Output the [x, y] coordinate of the center of the cell containing the given text.  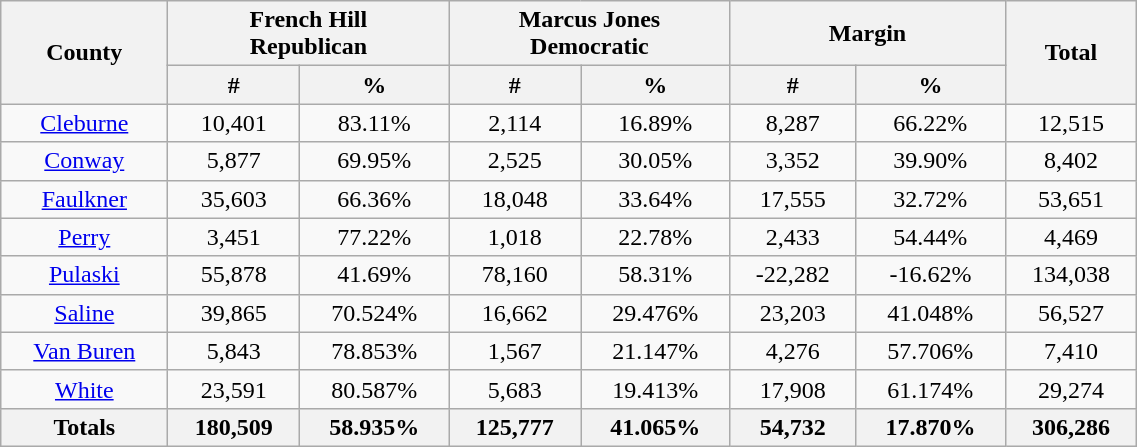
41.69% [374, 275]
French HillRepublican [308, 34]
57.706% [930, 351]
55,878 [234, 275]
58.31% [656, 275]
22.78% [656, 237]
8,287 [793, 123]
66.36% [374, 199]
Margin [868, 34]
Cleburne [84, 123]
29,274 [1071, 389]
83.11% [374, 123]
5,683 [515, 389]
134,038 [1071, 275]
53,651 [1071, 199]
16.89% [656, 123]
7,410 [1071, 351]
54,732 [793, 427]
33.64% [656, 199]
4,469 [1071, 237]
61.174% [930, 389]
Van Buren [84, 351]
County [84, 52]
10,401 [234, 123]
Perry [84, 237]
8,402 [1071, 161]
12,515 [1071, 123]
29.476% [656, 313]
21.147% [656, 351]
32.72% [930, 199]
41.048% [930, 313]
Total [1071, 52]
Conway [84, 161]
1,018 [515, 237]
54.44% [930, 237]
Saline [84, 313]
56,527 [1071, 313]
Faulkner [84, 199]
80.587% [374, 389]
3,451 [234, 237]
17,908 [793, 389]
39.90% [930, 161]
70.524% [374, 313]
78.853% [374, 351]
2,114 [515, 123]
306,286 [1071, 427]
23,591 [234, 389]
69.95% [374, 161]
39,865 [234, 313]
Totals [84, 427]
2,525 [515, 161]
1,567 [515, 351]
-16.62% [930, 275]
78,160 [515, 275]
Marcus JonesDemocratic [590, 34]
4,276 [793, 351]
5,877 [234, 161]
180,509 [234, 427]
58.935% [374, 427]
17,555 [793, 199]
77.22% [374, 237]
19.413% [656, 389]
30.05% [656, 161]
125,777 [515, 427]
5,843 [234, 351]
35,603 [234, 199]
3,352 [793, 161]
66.22% [930, 123]
16,662 [515, 313]
Pulaski [84, 275]
17.870% [930, 427]
White [84, 389]
18,048 [515, 199]
-22,282 [793, 275]
2,433 [793, 237]
41.065% [656, 427]
23,203 [793, 313]
